Identify which cell holds the provided text, then report its (X, Y) central coordinate. 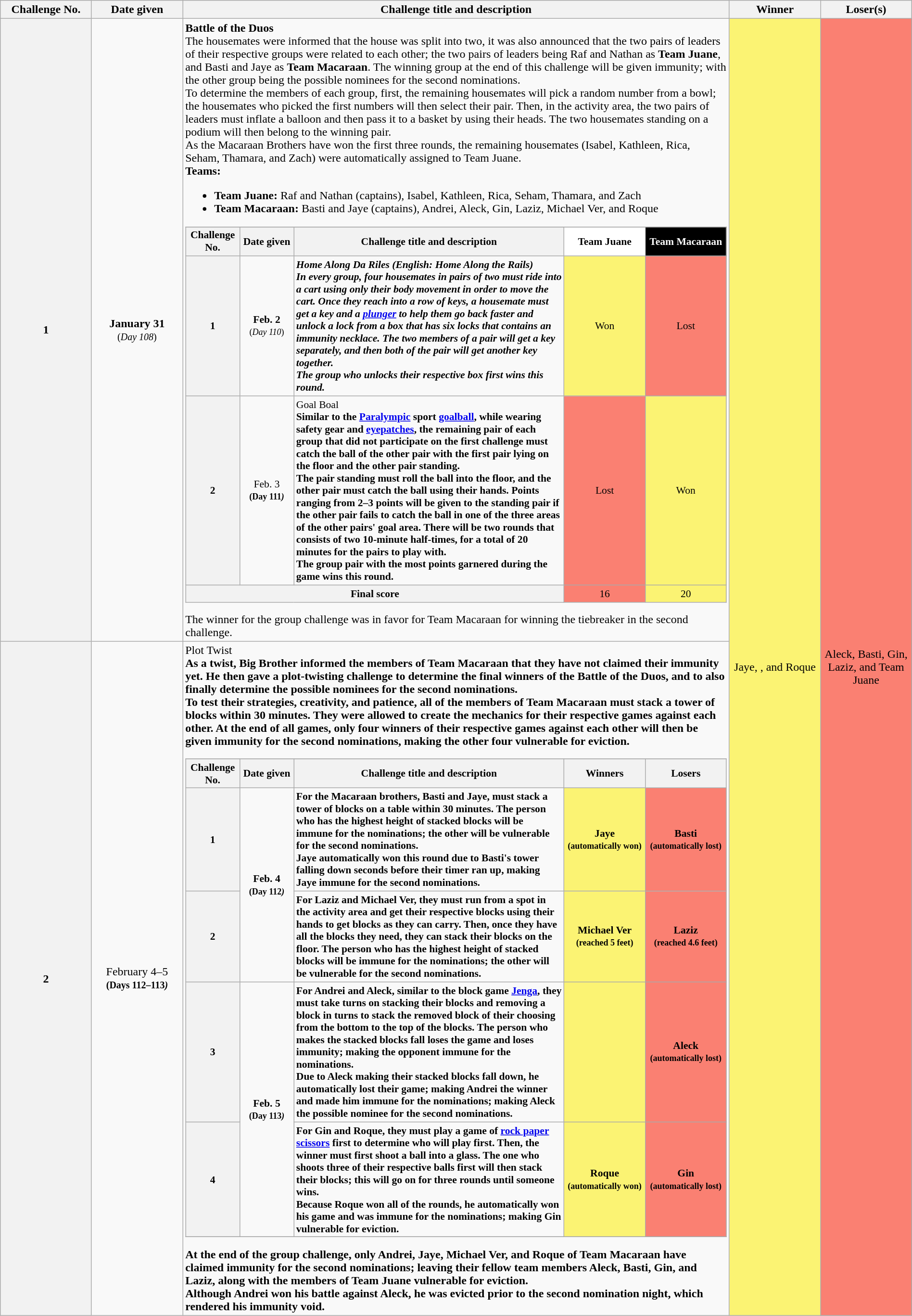
Aleck, Basti, Gin, Laziz, and Team Juane (866, 667)
Jaye, , and Roque (774, 667)
Final score (375, 593)
Michael Ver(reached 5 feet) (605, 936)
16 (605, 593)
Loser(s) (866, 10)
Team Juane (605, 242)
Feb. 4(Day 112) (266, 885)
Feb. 3(Day 111) (266, 491)
Winners (605, 774)
Laziz(reached 4.6 feet) (686, 936)
Feb. 2(Day 110) (266, 326)
Gin(automatically lost) (686, 1179)
Aleck(automatically lost) (686, 1052)
Losers (686, 774)
January 31(Day 108) (137, 330)
Basti(automatically lost) (686, 840)
February 4–5(Days 112–113) (137, 979)
Jaye(automatically won) (605, 840)
Roque(automatically won) (605, 1179)
Winner (774, 10)
Team Macaraan (686, 242)
3 (213, 1052)
4 (213, 1179)
20 (686, 593)
Feb. 5(Day 113) (266, 1110)
